Identify which cell holds the provided text, then report its (X, Y) central coordinate. 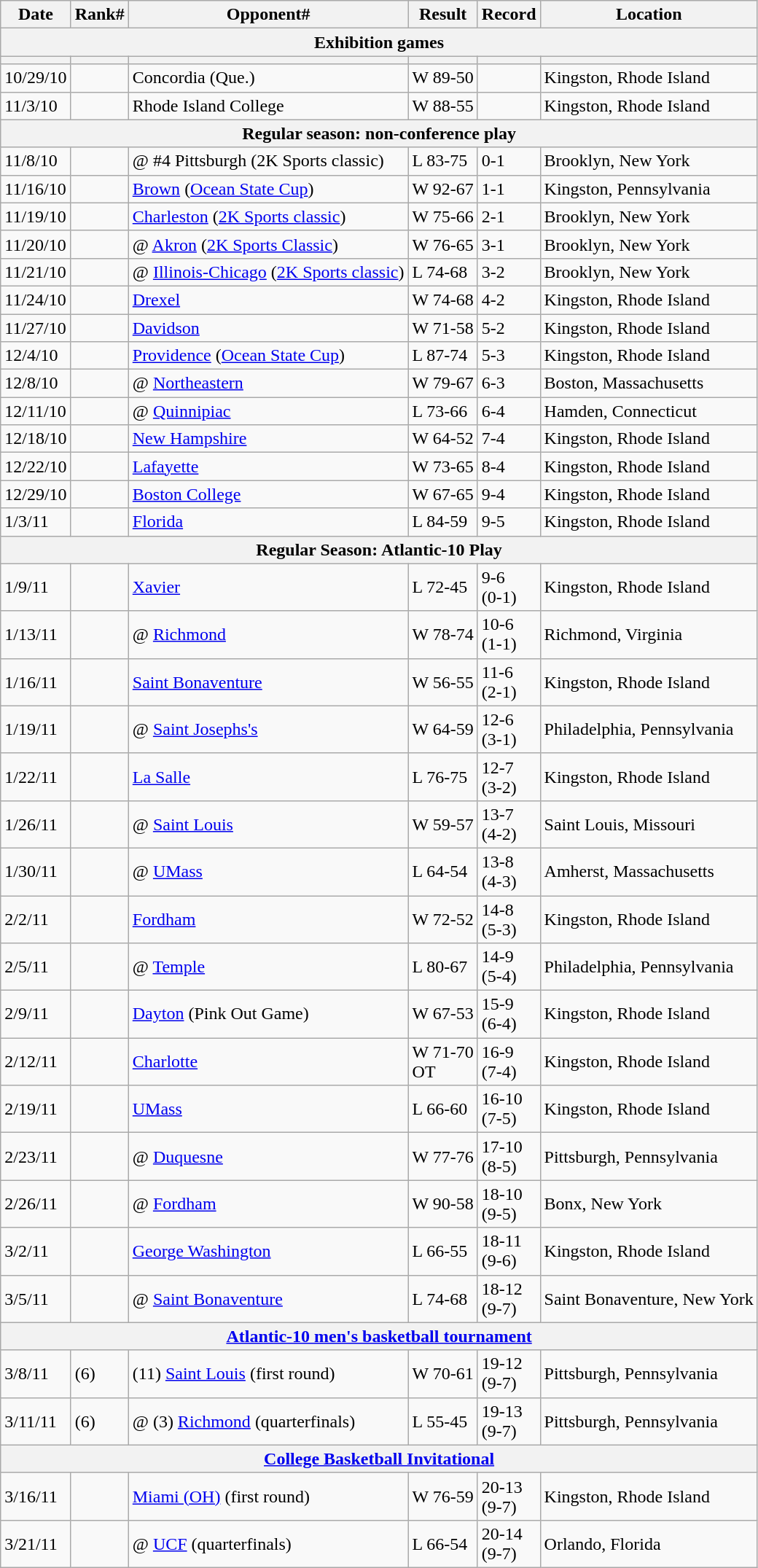
11/19/10 (36, 217)
11/16/10 (36, 189)
L 55-45 (443, 1421)
11/20/10 (36, 244)
1/19/11 (36, 729)
W 92-67 (443, 189)
Saint Bonaventure (268, 682)
12/11/10 (36, 411)
3/11/11 (36, 1421)
12/29/10 (36, 494)
20-14(9-7) (509, 1544)
Xavier (268, 588)
@ Richmond (268, 634)
0-1 (509, 161)
Opponent# (268, 15)
1/26/11 (36, 824)
14-8(5-3) (509, 918)
12/18/10 (36, 439)
Kingston, Pennsylvania (649, 189)
W 88-55 (443, 106)
1/22/11 (36, 777)
Orlando, Florida (649, 1544)
L 66-60 (443, 1109)
College Basketball Invitational (379, 1459)
9-6(0-1) (509, 588)
W 78-74 (443, 634)
6-4 (509, 411)
W 90-58 (443, 1204)
17-10(8-5) (509, 1156)
L 76-75 (443, 777)
15-9(6-4) (509, 1015)
W 56-55 (443, 682)
4-2 (509, 300)
10-6(1-1) (509, 634)
3/5/11 (36, 1299)
Charleston (2K Sports classic) (268, 217)
11/27/10 (36, 327)
George Washington (268, 1251)
@ UMass (268, 872)
3/2/11 (36, 1251)
18-10(9-5) (509, 1204)
18-12(9-7) (509, 1299)
@ Akron (2K Sports Classic) (268, 244)
Drexel (268, 300)
Boston, Massachusetts (649, 383)
Rhode Island College (268, 106)
W 67-65 (443, 494)
12-6(3-1) (509, 729)
Regular Season: Atlantic-10 Play (379, 550)
Saint Louis, Missouri (649, 824)
3-2 (509, 272)
L 66-54 (443, 1544)
16-9(7-4) (509, 1061)
2-1 (509, 217)
Florida (268, 522)
11/3/10 (36, 106)
9-4 (509, 494)
W 64-52 (443, 439)
3-1 (509, 244)
12/4/10 (36, 356)
Concordia (Que.) (268, 78)
@ Saint Bonaventure (268, 1299)
2/26/11 (36, 1204)
Fordham (268, 918)
11/21/10 (36, 272)
11/24/10 (36, 300)
UMass (268, 1109)
5-3 (509, 356)
Lafayette (268, 467)
Rank# (99, 15)
@ (3) Richmond (quarterfinals) (268, 1421)
Hamden, Connecticut (649, 411)
Davidson (268, 327)
W 64-59 (443, 729)
W 71-58 (443, 327)
11-6(2-1) (509, 682)
L 66-55 (443, 1251)
W 70-61 (443, 1373)
12/8/10 (36, 383)
W 59-57 (443, 824)
13-7(4-2) (509, 824)
@ UCF (quarterfinals) (268, 1544)
W 67-53 (443, 1015)
Date (36, 15)
Charlotte (268, 1061)
Amherst, Massachusetts (649, 872)
19-13(9-7) (509, 1421)
Saint Bonaventure, New York (649, 1299)
W 73-65 (443, 467)
12/22/10 (36, 467)
1/9/11 (36, 588)
Record (509, 15)
2/9/11 (36, 1015)
1-1 (509, 189)
W 79-67 (443, 383)
8-4 (509, 467)
@ Illinois-Chicago (2K Sports classic) (268, 272)
@ Temple (268, 967)
Atlantic-10 men's basketball tournament (379, 1336)
3/16/11 (36, 1496)
L 87-74 (443, 356)
L 80-67 (443, 967)
@ #4 Pittsburgh (2K Sports classic) (268, 161)
2/5/11 (36, 967)
L 72-45 (443, 588)
20-13(9-7) (509, 1496)
@ Saint Louis (268, 824)
Regular season: non-conference play (379, 133)
19-12(9-7) (509, 1373)
L 83-75 (443, 161)
2/2/11 (36, 918)
2/19/11 (36, 1109)
L 84-59 (443, 522)
(11) Saint Louis (first round) (268, 1373)
Location (649, 15)
10/29/10 (36, 78)
@ Quinnipiac (268, 411)
6-3 (509, 383)
@ Saint Josephs's (268, 729)
W 89-50 (443, 78)
2/12/11 (36, 1061)
Boston College (268, 494)
New Hampshire (268, 439)
W 76-65 (443, 244)
Exhibition games (379, 42)
Brown (Ocean State Cup) (268, 189)
Providence (Ocean State Cup) (268, 356)
W 72-52 (443, 918)
@ Northeastern (268, 383)
1/13/11 (36, 634)
2/23/11 (36, 1156)
Result (443, 15)
Richmond, Virginia (649, 634)
W 71-70OT (443, 1061)
1/3/11 (36, 522)
Dayton (Pink Out Game) (268, 1015)
9-5 (509, 522)
14-9(5-4) (509, 967)
12-7(3-2) (509, 777)
5-2 (509, 327)
16-10(7-5) (509, 1109)
@ Fordham (268, 1204)
L 73-66 (443, 411)
3/21/11 (36, 1544)
W 75-66 (443, 217)
1/16/11 (36, 682)
W 77-76 (443, 1156)
La Salle (268, 777)
W 76-59 (443, 1496)
1/30/11 (36, 872)
Miami (OH) (first round) (268, 1496)
W 74-68 (443, 300)
Bonx, New York (649, 1204)
@ Duquesne (268, 1156)
7-4 (509, 439)
13-8(4-3) (509, 872)
L 64-54 (443, 872)
18-11(9-6) (509, 1251)
11/8/10 (36, 161)
3/8/11 (36, 1373)
